Return [X, Y] of the center of cell containing provided text 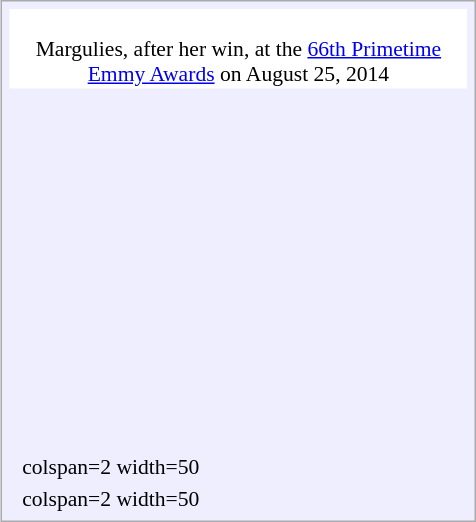
Margulies, after her win, at the 66th Primetime Emmy Awards on August 25, 2014 [239, 49]
